Return the (X, Y) coordinate for the center point of the cell that contains the specified text.  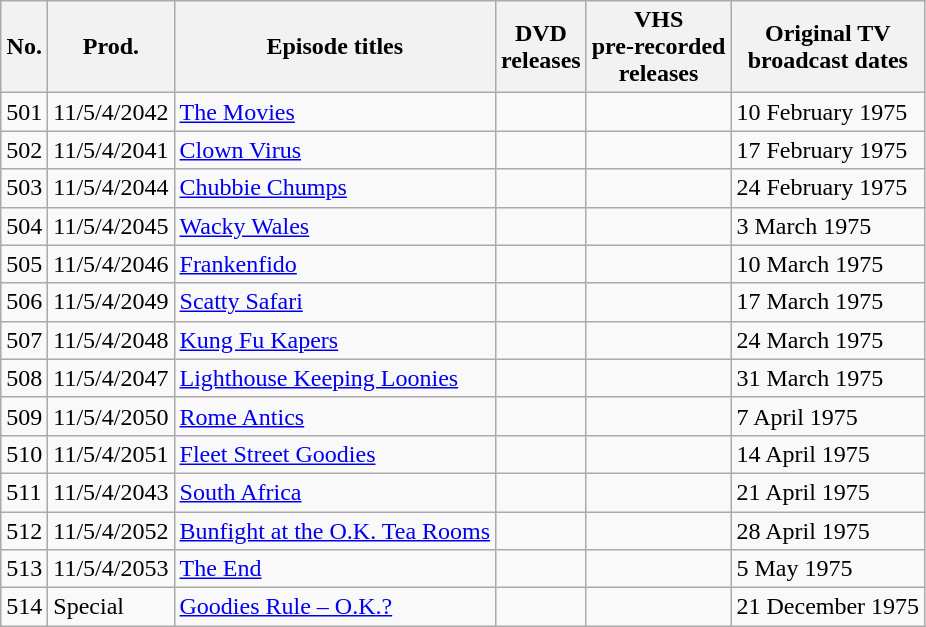
VHS pre-recorded releases (658, 47)
502 (24, 150)
Goodies Rule – O.K.? (335, 607)
512 (24, 531)
DVD releases (542, 47)
503 (24, 188)
Bunfight at the O.K. Tea Rooms (335, 531)
11/5/4/2043 (111, 492)
11/5/4/2053 (111, 569)
24 February 1975 (828, 188)
Fleet Street Goodies (335, 454)
513 (24, 569)
24 March 1975 (828, 340)
514 (24, 607)
Prod. (111, 47)
11/5/4/2050 (111, 416)
28 April 1975 (828, 531)
14 April 1975 (828, 454)
10 February 1975 (828, 112)
11/5/4/2049 (111, 302)
11/5/4/2042 (111, 112)
21 April 1975 (828, 492)
11/5/4/2047 (111, 378)
Chubbie Chumps (335, 188)
7 April 1975 (828, 416)
11/5/4/2041 (111, 150)
Rome Antics (335, 416)
Clown Virus (335, 150)
11/5/4/2046 (111, 264)
507 (24, 340)
11/5/4/2051 (111, 454)
Kung Fu Kapers (335, 340)
Lighthouse Keeping Loonies (335, 378)
501 (24, 112)
Original TV broadcast dates (828, 47)
508 (24, 378)
31 March 1975 (828, 378)
511 (24, 492)
11/5/4/2048 (111, 340)
11/5/4/2052 (111, 531)
17 February 1975 (828, 150)
3 March 1975 (828, 226)
510 (24, 454)
11/5/4/2045 (111, 226)
11/5/4/2044 (111, 188)
21 December 1975 (828, 607)
No. (24, 47)
Scatty Safari (335, 302)
Special (111, 607)
506 (24, 302)
Episode titles (335, 47)
South Africa (335, 492)
504 (24, 226)
10 March 1975 (828, 264)
The End (335, 569)
Wacky Wales (335, 226)
Frankenfido (335, 264)
5 May 1975 (828, 569)
The Movies (335, 112)
17 March 1975 (828, 302)
509 (24, 416)
505 (24, 264)
